Output the [X, Y] coordinate of the center of the cell containing the given text.  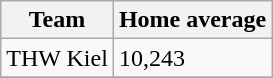
THW Kiel [58, 58]
10,243 [192, 58]
Home average [192, 20]
Team [58, 20]
